Extract the (x, y) coordinate from the center of the cell holding the provided text.  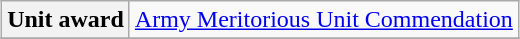
Unit award (66, 20)
Army Meritorious Unit Commendation (324, 20)
